Find where the given text appears and provide that cell's center as [X, Y] coordinate. 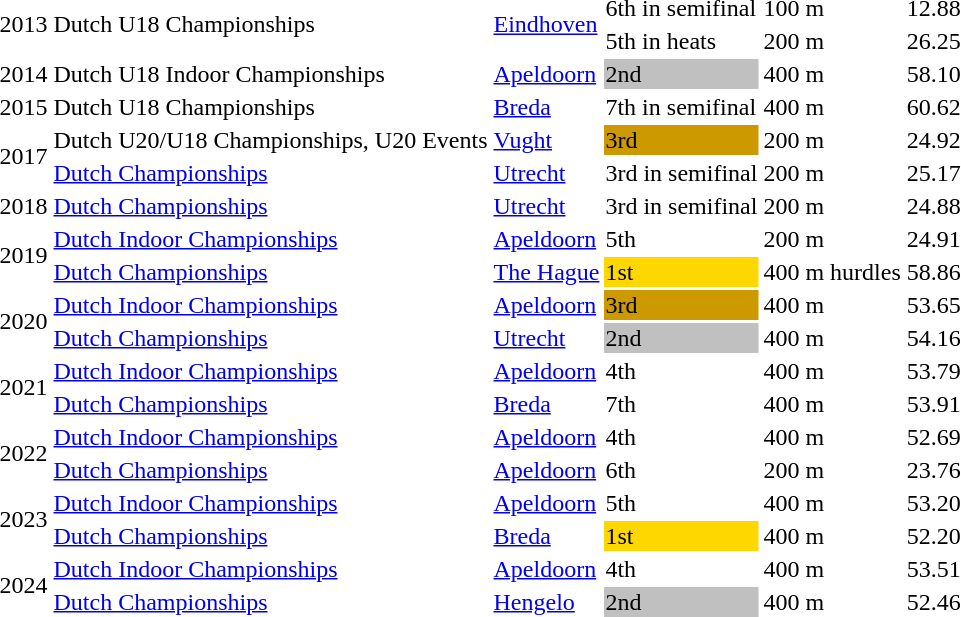
400 m hurdles [832, 272]
Dutch U20/U18 Championships, U20 Events [270, 140]
7th in semifinal [682, 107]
6th [682, 470]
Vught [546, 140]
Dutch U18 Indoor Championships [270, 74]
5th in heats [682, 41]
7th [682, 404]
Hengelo [546, 602]
Dutch U18 Championships [270, 107]
The Hague [546, 272]
